Detect which cell encompasses the target text, then output its (X, Y) center coordinate. 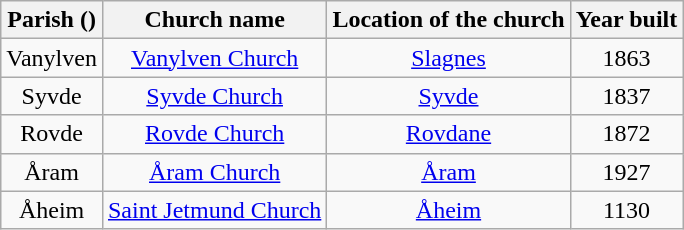
Vanylven (52, 58)
Church name (214, 20)
1863 (626, 58)
1927 (626, 172)
Rovde (52, 134)
1872 (626, 134)
Syvde Church (214, 96)
Rovdane (448, 134)
Slagnes (448, 58)
Saint Jetmund Church (214, 210)
Vanylven Church (214, 58)
Year built (626, 20)
1837 (626, 96)
Location of the church (448, 20)
Åram Church (214, 172)
Parish () (52, 20)
Rovde Church (214, 134)
1130 (626, 210)
